Pinpoint the cell where the given text exists, returning its [x, y] midpoint coordinate. 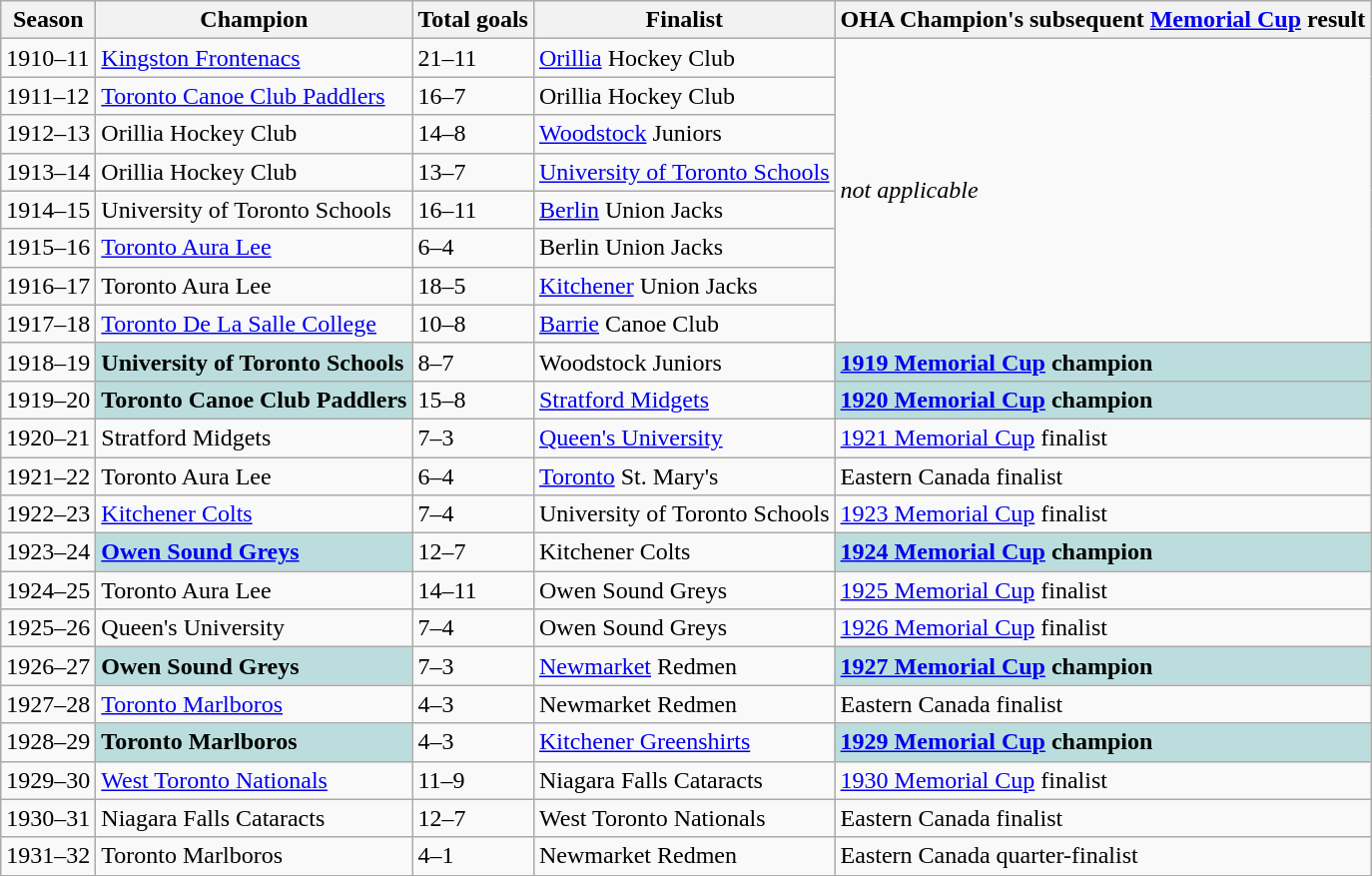
1929 Memorial Cup champion [1102, 742]
1927–28 [48, 704]
Toronto De La Salle College [254, 324]
1923 Memorial Cup finalist [1102, 514]
8–7 [473, 362]
Kitchener Greenshirts [684, 742]
15–8 [473, 400]
Barrie Canoe Club [684, 324]
1920–21 [48, 438]
1922–23 [48, 514]
14–11 [473, 590]
1924 Memorial Cup champion [1102, 552]
4–1 [473, 856]
Finalist [684, 20]
18–5 [473, 286]
Total goals [473, 20]
1921–22 [48, 476]
16–7 [473, 96]
1925–26 [48, 628]
1925 Memorial Cup finalist [1102, 590]
16–11 [473, 210]
1928–29 [48, 742]
1917–18 [48, 324]
1927 Memorial Cup champion [1102, 666]
Eastern Canada quarter-finalist [1102, 856]
10–8 [473, 324]
1930 Memorial Cup finalist [1102, 780]
1926–27 [48, 666]
1916–17 [48, 286]
1914–15 [48, 210]
11–9 [473, 780]
Kingston Frontenacs [254, 58]
1931–32 [48, 856]
1930–31 [48, 818]
14–8 [473, 134]
1912–13 [48, 134]
1919 Memorial Cup champion [1102, 362]
1911–12 [48, 96]
1926 Memorial Cup finalist [1102, 628]
1913–14 [48, 172]
Toronto St. Mary's [684, 476]
not applicable [1102, 191]
Season [48, 20]
OHA Champion's subsequent Memorial Cup result [1102, 20]
1921 Memorial Cup finalist [1102, 438]
1918–19 [48, 362]
1929–30 [48, 780]
13–7 [473, 172]
21–11 [473, 58]
1924–25 [48, 590]
1920 Memorial Cup champion [1102, 400]
1915–16 [48, 248]
1919–20 [48, 400]
Kitchener Union Jacks [684, 286]
Champion [254, 20]
1923–24 [48, 552]
1910–11 [48, 58]
